Capture the cell that displays the provided text and extract its (X, Y) central coordinate. 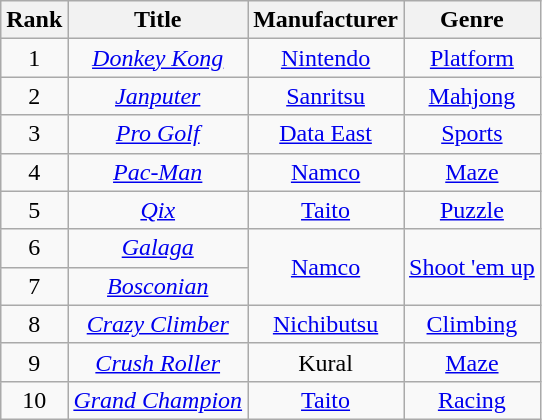
Genre (472, 20)
Puzzle (472, 210)
Crush Roller (158, 362)
Rank (34, 20)
2 (34, 96)
Donkey Kong (158, 58)
Racing (472, 400)
Title (158, 20)
Kural (326, 362)
Manufacturer (326, 20)
Nintendo (326, 58)
7 (34, 286)
3 (34, 134)
Bosconian (158, 286)
Qix (158, 210)
1 (34, 58)
Shoot 'em up (472, 267)
Nichibutsu (326, 324)
Grand Champion (158, 400)
8 (34, 324)
9 (34, 362)
Janputer (158, 96)
Platform (472, 58)
Crazy Climber (158, 324)
Climbing (472, 324)
Data East (326, 134)
Sports (472, 134)
10 (34, 400)
Sanritsu (326, 96)
Pro Golf (158, 134)
Pac-Man (158, 172)
6 (34, 248)
Galaga (158, 248)
Mahjong (472, 96)
5 (34, 210)
4 (34, 172)
